Determine the (X, Y) coordinate at the center of the cell enclosing the given text.  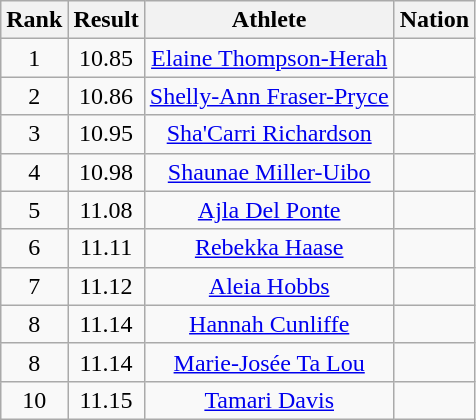
Marie-Josée Ta Lou (269, 362)
Nation (434, 20)
Elaine Thompson-Herah (269, 58)
2 (34, 96)
Ajla Del Ponte (269, 210)
5 (34, 210)
11.15 (106, 400)
7 (34, 286)
Shelly-Ann Fraser-Pryce (269, 96)
Athlete (269, 20)
3 (34, 134)
4 (34, 172)
Tamari Davis (269, 400)
Rebekka Haase (269, 248)
Shaunae Miller-Uibo (269, 172)
Rank (34, 20)
11.08 (106, 210)
6 (34, 248)
1 (34, 58)
11.11 (106, 248)
Sha'Carri Richardson (269, 134)
Hannah Cunliffe (269, 324)
Aleia Hobbs (269, 286)
11.12 (106, 286)
10.85 (106, 58)
10.95 (106, 134)
Result (106, 20)
10.86 (106, 96)
10 (34, 400)
10.98 (106, 172)
